Return [x, y] of the center of cell containing provided text 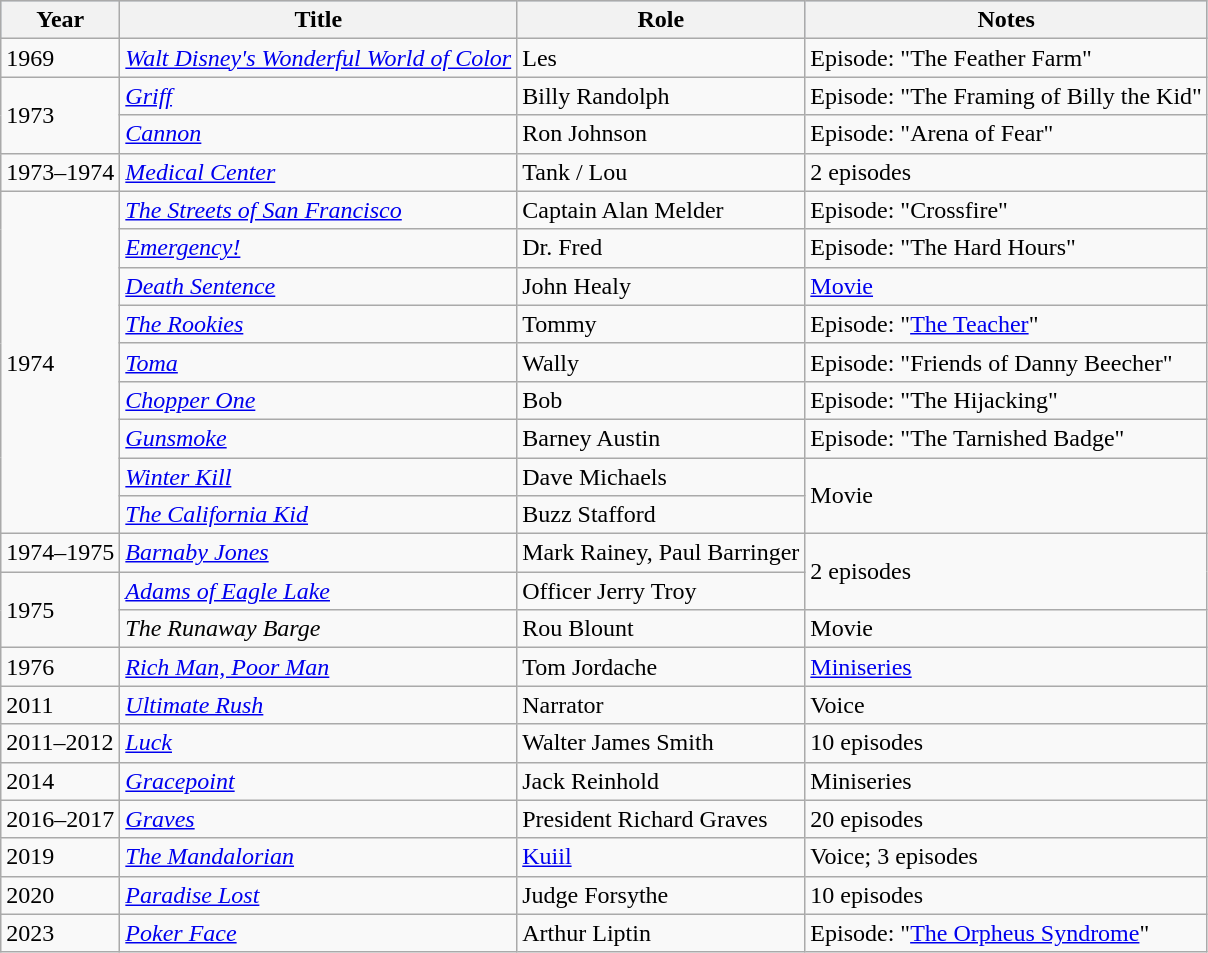
Mark Rainey, Paul Barringer [661, 553]
Barney Austin [661, 438]
Winter Kill [318, 477]
The Runaway Barge [318, 629]
Cannon [318, 134]
Walter James Smith [661, 743]
Gunsmoke [318, 438]
Tom Jordache [661, 667]
2023 [60, 933]
1974 [60, 362]
Officer Jerry Troy [661, 591]
20 episodes [1006, 819]
Bob [661, 400]
Griff [318, 96]
Chopper One [318, 400]
Medical Center [318, 172]
Adams of Eagle Lake [318, 591]
Narrator [661, 705]
Captain Alan Melder [661, 210]
2011 [60, 705]
Episode: "The Tarnished Badge" [1006, 438]
Toma [318, 362]
Episode: "The Hard Hours" [1006, 248]
1976 [60, 667]
Death Sentence [318, 286]
Kuiil [661, 857]
Episode: "The Framing of Billy the Kid" [1006, 96]
Arthur Liptin [661, 933]
Emergency! [318, 248]
Notes [1006, 20]
The California Kid [318, 515]
Judge Forsythe [661, 895]
Episode: "Arena of Fear" [1006, 134]
2020 [60, 895]
Role [661, 20]
Rou Blount [661, 629]
Tommy [661, 324]
Wally [661, 362]
1973–1974 [60, 172]
Luck [318, 743]
1969 [60, 58]
1975 [60, 610]
Dave Michaels [661, 477]
Les [661, 58]
Episode: "The Teacher" [1006, 324]
Dr. Fred [661, 248]
Billy Randolph [661, 96]
Walt Disney's Wonderful World of Color [318, 58]
President Richard Graves [661, 819]
1973 [60, 115]
Episode: "The Orpheus Syndrome" [1006, 933]
Poker Face [318, 933]
Gracepoint [318, 781]
Rich Man, Poor Man [318, 667]
Barnaby Jones [318, 553]
The Streets of San Francisco [318, 210]
2011–2012 [60, 743]
2014 [60, 781]
2016–2017 [60, 819]
Tank / Lou [661, 172]
Voice [1006, 705]
Graves [318, 819]
Jack Reinhold [661, 781]
Voice; 3 episodes [1006, 857]
Paradise Lost [318, 895]
The Mandalorian [318, 857]
Buzz Stafford [661, 515]
Episode: "Crossfire" [1006, 210]
1974–1975 [60, 553]
Episode: "The Hijacking" [1006, 400]
Episode: "Friends of Danny Beecher" [1006, 362]
Ron Johnson [661, 134]
John Healy [661, 286]
Episode: "The Feather Farm" [1006, 58]
2019 [60, 857]
Title [318, 20]
Year [60, 20]
Ultimate Rush [318, 705]
The Rookies [318, 324]
